Return [X, Y] of the center of cell containing provided text 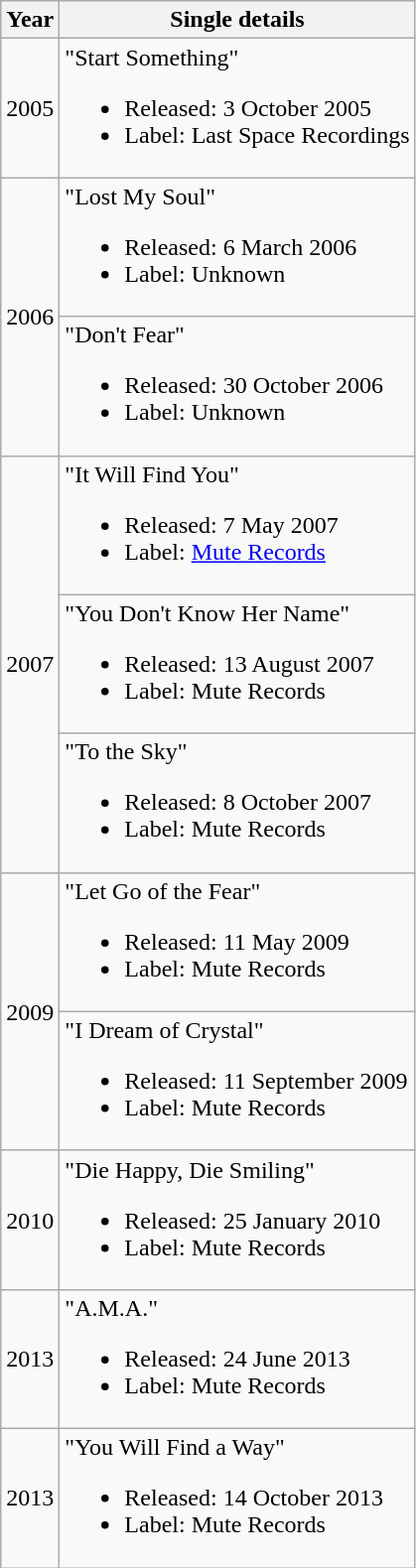
"To the Sky"Released: 8 October 2007Label: Mute Records [237, 803]
"It Will Find You"Released: 7 May 2007Label: Mute Records [237, 525]
2006 [30, 317]
"Die Happy, Die Smiling"Released: 25 January 2010Label: Mute Records [237, 1220]
2007 [30, 664]
"I Dream of Crystal"Released: 11 September 2009Label: Mute Records [237, 1081]
2005 [30, 108]
"You Don't Know Her Name"Released: 13 August 2007Label: Mute Records [237, 664]
"Let Go of the Fear"Released: 11 May 2009Label: Mute Records [237, 942]
Year [30, 20]
2009 [30, 1011]
2010 [30, 1220]
"Start Something"Released: 3 October 2005Label: Last Space Recordings [237, 108]
"A.M.A."Released: 24 June 2013Label: Mute Records [237, 1359]
"Don't Fear"Released: 30 October 2006Label: Unknown [237, 386]
Single details [237, 20]
"You Will Find a Way"Released: 14 October 2013Label: Mute Records [237, 1498]
"Lost My Soul"Released: 6 March 2006Label: Unknown [237, 247]
